Find where the given text appears and provide that cell's center as (X, Y) coordinate. 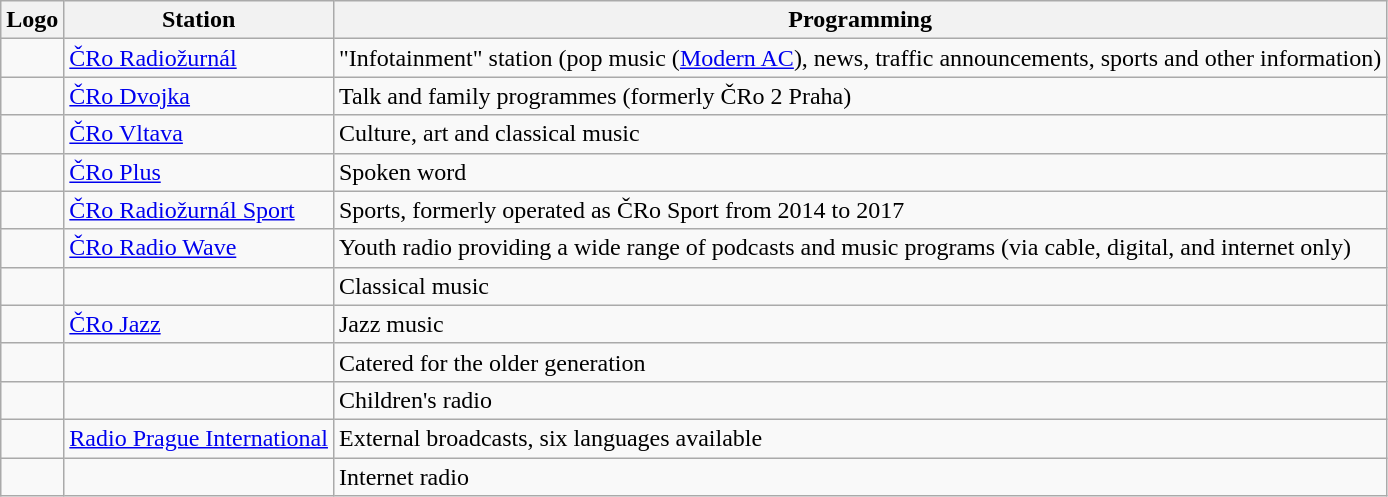
Talk and family programmes (formerly ČRo 2 Praha) (860, 96)
ČRo Vltava (199, 134)
Catered for the older generation (860, 362)
Station (199, 20)
ČRo Radio Wave (199, 248)
"Infotainment" station (pop music (Modern AC), news, traffic announcements, sports and other information) (860, 58)
Youth radio providing a wide range of podcasts and music programs (via cable, digital, and internet only) (860, 248)
Logo (32, 20)
Internet radio (860, 477)
ČRo Jazz (199, 324)
ČRo Dvojka (199, 96)
Classical music (860, 286)
Spoken word (860, 172)
ČRo Radiožurnál (199, 58)
Radio Prague International (199, 438)
Programming (860, 20)
Jazz music (860, 324)
ČRo Plus (199, 172)
Children's radio (860, 400)
ČRo Radiožurnál Sport (199, 210)
Culture, art and classical music (860, 134)
External broadcasts, six languages available (860, 438)
Sports, formerly operated as ČRo Sport from 2014 to 2017 (860, 210)
